Detect which cell encompasses the target text, then output its [x, y] center coordinate. 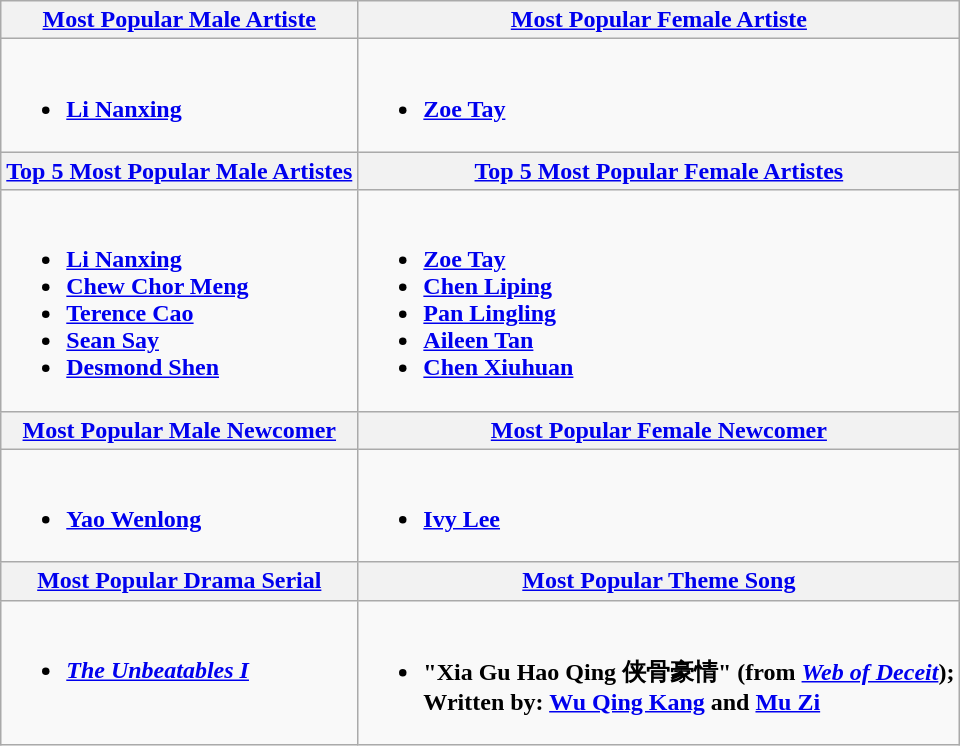
"Xia Gu Hao Qing 侠骨豪情" (from Web of Deceit); Written by: Wu Qing Kang and Mu Zi [659, 672]
The Unbeatables I [180, 672]
Top 5 Most Popular Female Artistes [659, 171]
Top 5 Most Popular Male Artistes [180, 171]
Most Popular Female Newcomer [659, 430]
Most Popular Male Newcomer [180, 430]
Li NanxingChew Chor MengTerence CaoSean SayDesmond Shen [180, 300]
Most Popular Theme Song [659, 581]
Zoe Tay [659, 96]
Most Popular Male Artiste [180, 20]
Most Popular Drama Serial [180, 581]
Li Nanxing [180, 96]
Ivy Lee [659, 506]
Yao Wenlong [180, 506]
Most Popular Female Artiste [659, 20]
Zoe TayChen LipingPan LinglingAileen TanChen Xiuhuan [659, 300]
